Determine the (X, Y) coordinate at the center of the cell enclosing the given text.  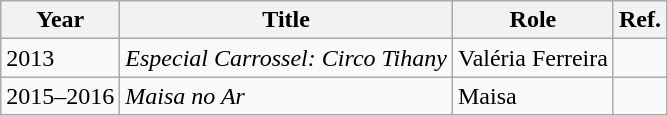
2015–2016 (60, 96)
2013 (60, 58)
Valéria Ferreira (532, 58)
Year (60, 20)
Title (286, 20)
Ref. (640, 20)
Maisa no Ar (286, 96)
Especial Carrossel: Circo Tihany (286, 58)
Maisa (532, 96)
Role (532, 20)
